From the cell containing the given text, extract its center point as [x, y] coordinate. 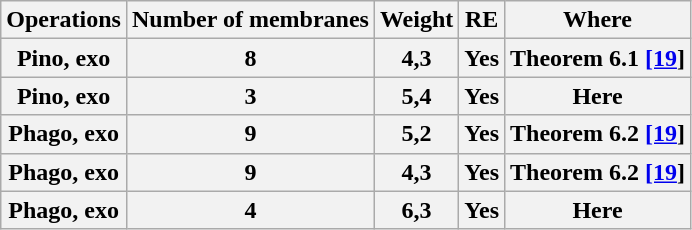
4 [250, 210]
8 [250, 58]
5,2 [416, 134]
Weight [416, 20]
6,3 [416, 210]
3 [250, 96]
5,4 [416, 96]
Number of membranes [250, 20]
Theorem 6.1 [19] [598, 58]
RE [482, 20]
Where [598, 20]
Operations [64, 20]
